From the cell containing the given text, extract its center point as [x, y] coordinate. 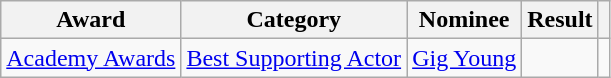
Award [91, 20]
Academy Awards [91, 58]
Category [294, 20]
Nominee [464, 20]
Gig Young [464, 58]
Result [560, 20]
Best Supporting Actor [294, 58]
